Output the [X, Y] coordinate of the center of the cell containing the given text.  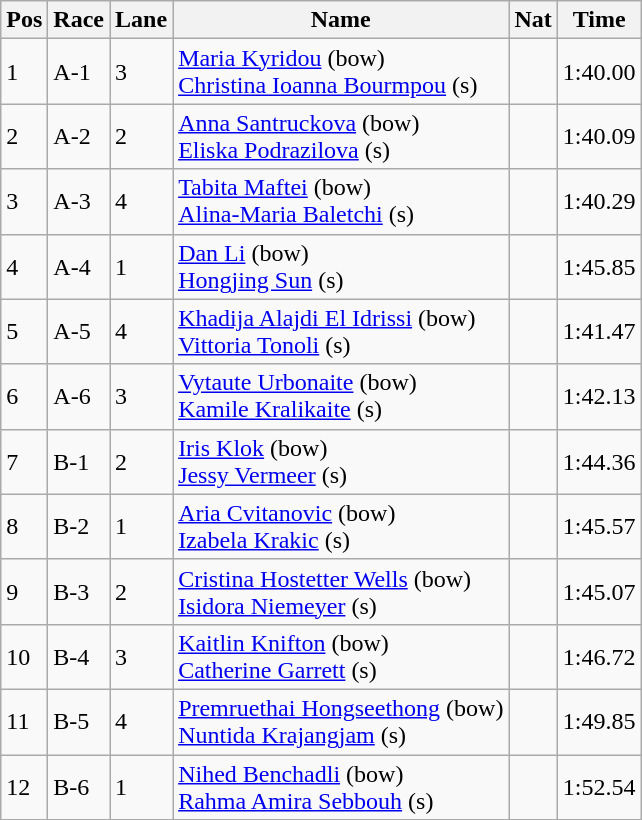
1:52.54 [599, 786]
1:49.85 [599, 722]
11 [24, 722]
B-4 [79, 656]
Premruethai Hongseethong (bow) Nuntida Krajangjam (s) [341, 722]
Khadija Alajdi El Idrissi (bow) Vittoria Tonoli (s) [341, 332]
B-3 [79, 592]
B-6 [79, 786]
Iris Klok (bow) Jessy Vermeer (s) [341, 462]
1:45.07 [599, 592]
Nihed Benchadli (bow) Rahma Amira Sebbouh (s) [341, 786]
1:40.09 [599, 136]
A-6 [79, 396]
8 [24, 526]
1:46.72 [599, 656]
Kaitlin Knifton (bow) Catherine Garrett (s) [341, 656]
A-3 [79, 202]
Cristina Hostetter Wells (bow) Isidora Niemeyer (s) [341, 592]
A-1 [79, 72]
7 [24, 462]
Name [341, 20]
A-4 [79, 266]
1:40.00 [599, 72]
1:40.29 [599, 202]
Anna Santruckova (bow) Eliska Podrazilova (s) [341, 136]
A-5 [79, 332]
12 [24, 786]
1:45.85 [599, 266]
10 [24, 656]
9 [24, 592]
Race [79, 20]
B-2 [79, 526]
B-5 [79, 722]
Maria Kyridou (bow) Christina Ioanna Bourmpou (s) [341, 72]
Time [599, 20]
Nat [533, 20]
6 [24, 396]
1:42.13 [599, 396]
Lane [142, 20]
B-1 [79, 462]
1:44.36 [599, 462]
Tabita Maftei (bow) Alina-Maria Baletchi (s) [341, 202]
5 [24, 332]
Pos [24, 20]
1:41.47 [599, 332]
A-2 [79, 136]
Aria Cvitanovic (bow) Izabela Krakic (s) [341, 526]
Dan Li (bow) Hongjing Sun (s) [341, 266]
Vytaute Urbonaite (bow) Kamile Kralikaite (s) [341, 396]
1:45.57 [599, 526]
